Locate the cell with the specified text and output its (x, y) center coordinate. 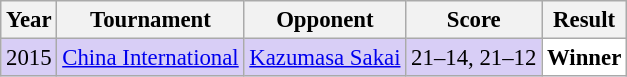
Year (29, 20)
2015 (29, 58)
Result (584, 20)
Tournament (150, 20)
Score (474, 20)
Winner (584, 58)
China International (150, 58)
Opponent (325, 20)
21–14, 21–12 (474, 58)
Kazumasa Sakai (325, 58)
